Return [x, y] of the center of cell containing provided text 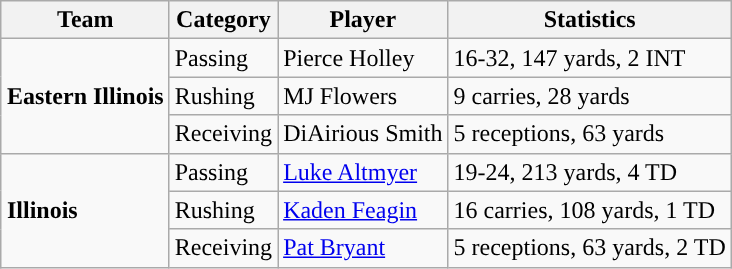
Illinois [85, 210]
5 receptions, 63 yards, 2 TD [590, 248]
Eastern Illinois [85, 96]
16 carries, 108 yards, 1 TD [590, 210]
Pierce Holley [363, 58]
Pat Bryant [363, 248]
MJ Flowers [363, 96]
Luke Altmyer [363, 172]
5 receptions, 63 yards [590, 134]
Player [363, 20]
Kaden Feagin [363, 210]
Team [85, 20]
Statistics [590, 20]
Category [223, 20]
19-24, 213 yards, 4 TD [590, 172]
DiAirious Smith [363, 134]
16-32, 147 yards, 2 INT [590, 58]
9 carries, 28 yards [590, 96]
